Find where the given text appears and provide that cell's center as (X, Y) coordinate. 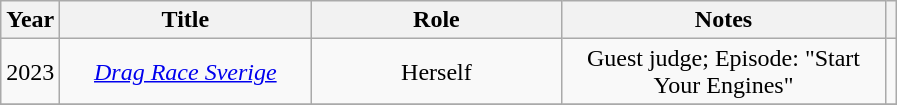
Notes (724, 20)
Role (436, 20)
Title (186, 20)
Year (30, 20)
Herself (436, 72)
Guest judge; Episode: "Start Your Engines" (724, 72)
2023 (30, 72)
Drag Race Sverige (186, 72)
